Detect which cell encompasses the target text, then output its [x, y] center coordinate. 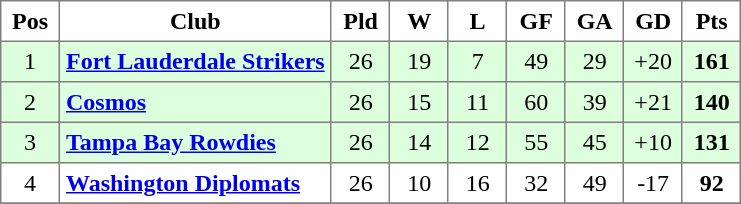
Pts [711, 21]
Tampa Bay Rowdies [195, 142]
+20 [653, 61]
11 [477, 102]
131 [711, 142]
Pos [30, 21]
19 [419, 61]
39 [594, 102]
L [477, 21]
Pld [360, 21]
+21 [653, 102]
3 [30, 142]
Washington Diplomats [195, 183]
29 [594, 61]
W [419, 21]
140 [711, 102]
2 [30, 102]
Cosmos [195, 102]
+10 [653, 142]
7 [477, 61]
Club [195, 21]
GA [594, 21]
32 [536, 183]
92 [711, 183]
10 [419, 183]
55 [536, 142]
60 [536, 102]
15 [419, 102]
16 [477, 183]
-17 [653, 183]
12 [477, 142]
4 [30, 183]
Fort Lauderdale Strikers [195, 61]
14 [419, 142]
GF [536, 21]
161 [711, 61]
45 [594, 142]
GD [653, 21]
1 [30, 61]
